Search for the cell housing the specified text and yield its (x, y) center coordinate. 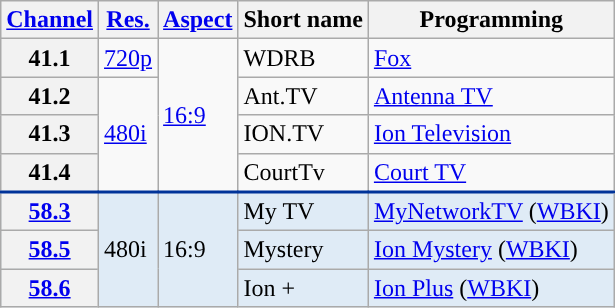
58.6 (50, 288)
Channel (50, 20)
Aspect (198, 20)
My TV (303, 212)
Fox (491, 58)
41.2 (50, 96)
Ion Television (491, 134)
Programming (491, 20)
41.3 (50, 134)
ION.TV (303, 134)
Ant.TV (303, 96)
CourtTv (303, 172)
Antenna TV (491, 96)
720p (128, 58)
Ion + (303, 288)
Mystery (303, 250)
41.1 (50, 58)
WDRB (303, 58)
Short name (303, 20)
58.3 (50, 212)
Ion Plus (WBKI) (491, 288)
MyNetworkTV (WBKI) (491, 212)
Ion Mystery (WBKI) (491, 250)
41.4 (50, 172)
Court TV (491, 172)
58.5 (50, 250)
Res. (128, 20)
